Return the (X, Y) coordinate for the center point of the cell that contains the specified text.  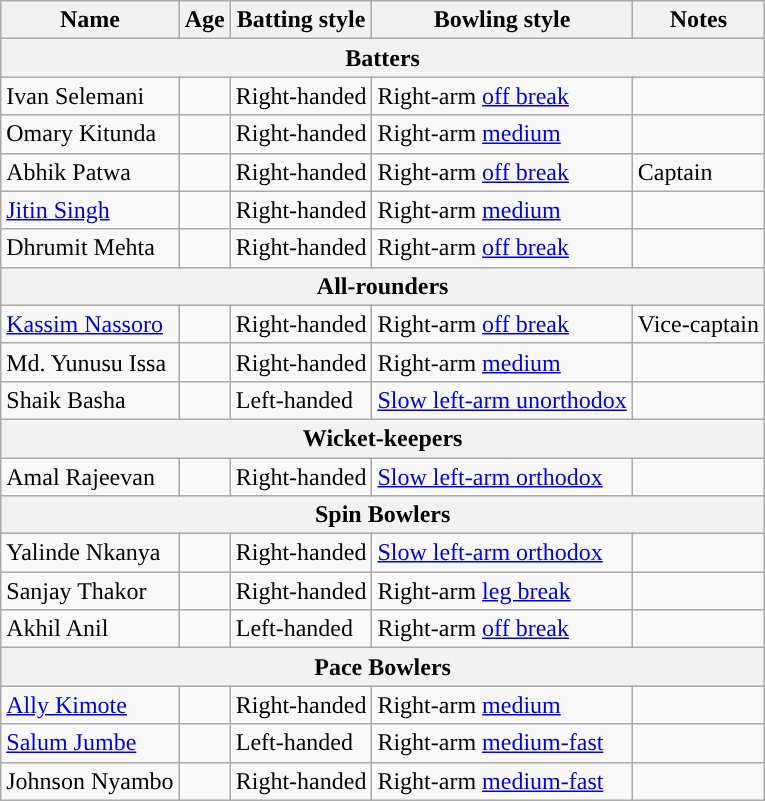
Bowling style (502, 20)
Salum Jumbe (90, 743)
Name (90, 20)
Abhik Patwa (90, 172)
Yalinde Nkanya (90, 553)
Ivan Selemani (90, 96)
Sanjay Thakor (90, 591)
All-rounders (383, 286)
Slow left-arm unorthodox (502, 400)
Amal Rajeevan (90, 477)
Captain (698, 172)
Age (204, 20)
Dhrumit Mehta (90, 248)
Md. Yunusu Issa (90, 362)
Right-arm leg break (502, 591)
Akhil Anil (90, 629)
Vice-captain (698, 324)
Batting style (301, 20)
Ally Kimote (90, 705)
Johnson Nyambo (90, 781)
Jitin Singh (90, 210)
Spin Bowlers (383, 515)
Kassim Nassoro (90, 324)
Omary Kitunda (90, 134)
Shaik Basha (90, 400)
Batters (383, 58)
Pace Bowlers (383, 667)
Notes (698, 20)
Wicket-keepers (383, 438)
